Provide the [X, Y] coordinate of the cell's center where the given text is located.  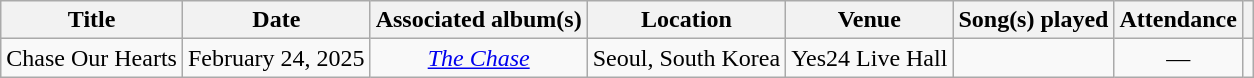
Song(s) played [1034, 20]
Seoul, South Korea [686, 58]
— [1178, 58]
Venue [870, 20]
Title [92, 20]
Location [686, 20]
Chase Our Hearts [92, 58]
Yes24 Live Hall [870, 58]
The Chase [478, 58]
Associated album(s) [478, 20]
February 24, 2025 [276, 58]
Date [276, 20]
Attendance [1178, 20]
